Return [x, y] of the center of cell containing provided text 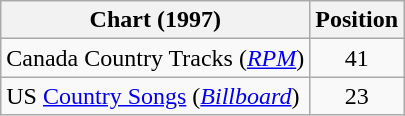
US Country Songs (Billboard) [156, 96]
23 [357, 96]
Canada Country Tracks (RPM) [156, 58]
41 [357, 58]
Position [357, 20]
Chart (1997) [156, 20]
